Detect which cell encompasses the target text, then output its (X, Y) center coordinate. 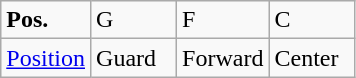
Forward (223, 58)
Center (312, 58)
Guard (134, 58)
F (223, 20)
Position (46, 58)
C (312, 20)
G (134, 20)
Pos. (46, 20)
